Scan for the cell matching the given text and deliver its (x, y) coordinate at center. 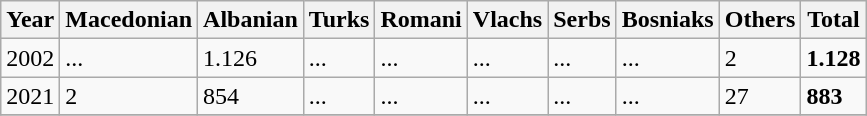
Vlachs (507, 20)
Serbs (582, 20)
Turks (339, 20)
27 (760, 96)
Total (834, 20)
Bosniaks (668, 20)
Romani (421, 20)
Albanian (251, 20)
Macedonian (129, 20)
883 (834, 96)
1.128 (834, 58)
Others (760, 20)
1.126 (251, 58)
2002 (30, 58)
854 (251, 96)
Year (30, 20)
2021 (30, 96)
